Search for the cell housing the specified text and yield its [x, y] center coordinate. 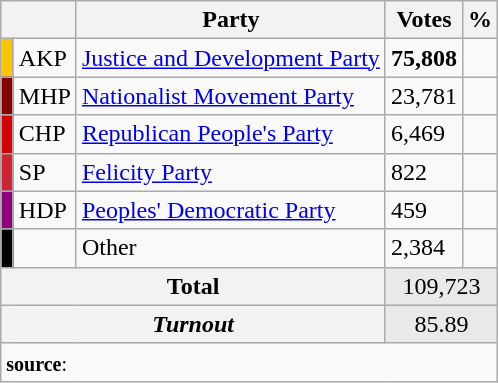
6,469 [424, 134]
MHP [44, 96]
Other [230, 248]
Party [230, 20]
Turnout [194, 324]
SP [44, 172]
% [480, 20]
Republican People's Party [230, 134]
AKP [44, 58]
23,781 [424, 96]
CHP [44, 134]
459 [424, 210]
Felicity Party [230, 172]
Votes [424, 20]
Nationalist Movement Party [230, 96]
source: [250, 362]
822 [424, 172]
Total [194, 286]
85.89 [441, 324]
HDP [44, 210]
75,808 [424, 58]
2,384 [424, 248]
Peoples' Democratic Party [230, 210]
109,723 [441, 286]
Justice and Development Party [230, 58]
